Search for the cell housing the specified text and yield its [X, Y] center coordinate. 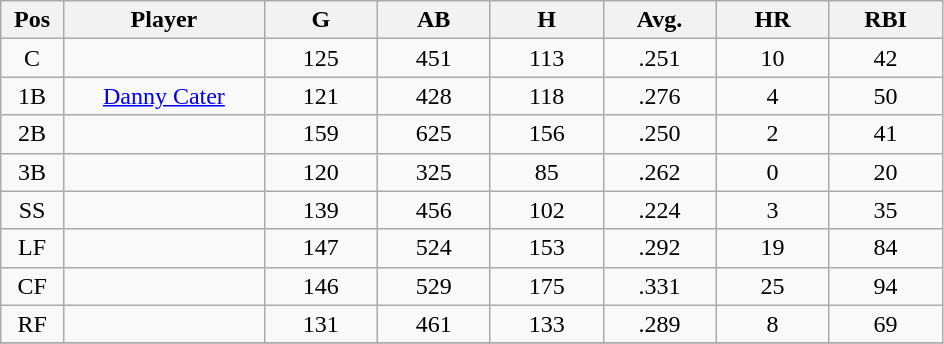
Player [164, 20]
10 [772, 58]
131 [320, 324]
175 [546, 286]
25 [772, 286]
3 [772, 210]
159 [320, 134]
HR [772, 20]
SS [32, 210]
35 [886, 210]
CF [32, 286]
RBI [886, 20]
133 [546, 324]
428 [434, 96]
147 [320, 248]
102 [546, 210]
G [320, 20]
146 [320, 286]
.250 [660, 134]
LF [32, 248]
625 [434, 134]
.292 [660, 248]
H [546, 20]
.262 [660, 172]
0 [772, 172]
125 [320, 58]
Pos [32, 20]
524 [434, 248]
RF [32, 324]
84 [886, 248]
8 [772, 324]
.289 [660, 324]
139 [320, 210]
529 [434, 286]
121 [320, 96]
94 [886, 286]
153 [546, 248]
118 [546, 96]
4 [772, 96]
325 [434, 172]
20 [886, 172]
Danny Cater [164, 96]
456 [434, 210]
Avg. [660, 20]
461 [434, 324]
19 [772, 248]
2 [772, 134]
41 [886, 134]
.331 [660, 286]
113 [546, 58]
C [32, 58]
42 [886, 58]
.224 [660, 210]
156 [546, 134]
451 [434, 58]
2B [32, 134]
85 [546, 172]
120 [320, 172]
.276 [660, 96]
3B [32, 172]
69 [886, 324]
.251 [660, 58]
AB [434, 20]
50 [886, 96]
1B [32, 96]
